Identify which cell holds the provided text, then report its [x, y] central coordinate. 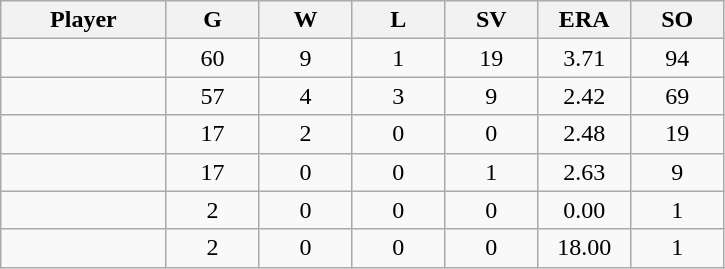
2.42 [584, 96]
94 [678, 58]
3.71 [584, 58]
3 [398, 96]
W [306, 20]
60 [212, 58]
2.63 [584, 172]
57 [212, 96]
4 [306, 96]
0.00 [584, 210]
18.00 [584, 248]
SV [492, 20]
SO [678, 20]
G [212, 20]
ERA [584, 20]
L [398, 20]
Player [84, 20]
69 [678, 96]
2.48 [584, 134]
